From the cell containing the given text, extract its center point as [X, Y] coordinate. 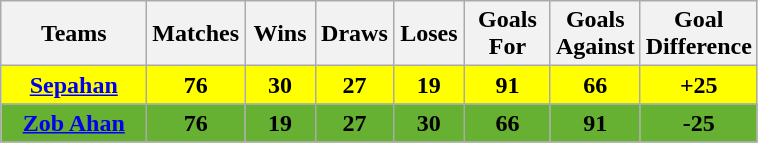
Matches [196, 34]
GoalDifference [698, 34]
-25 [698, 123]
Wins [280, 34]
Zob Ahan [74, 123]
GoalsAgainst [595, 34]
Teams [74, 34]
Draws [355, 34]
GoalsFor [507, 34]
Sepahan [74, 85]
+25 [698, 85]
Loses [428, 34]
